Output the [X, Y] coordinate of the center of the cell containing the given text.  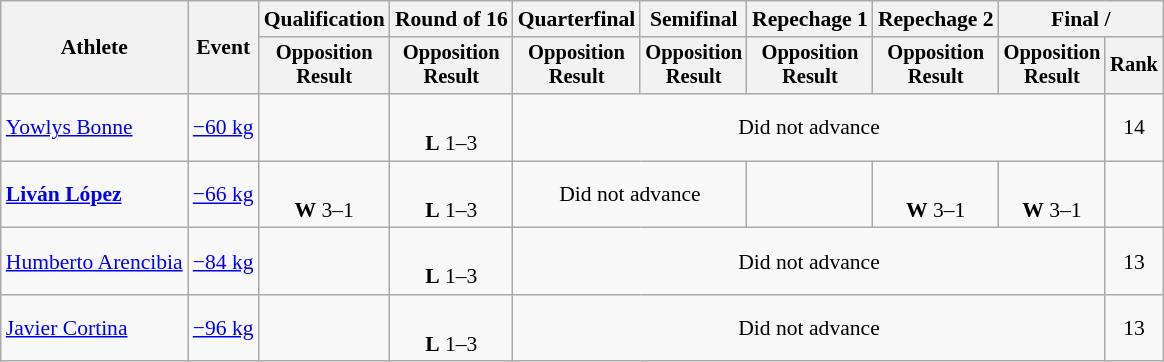
Yowlys Bonne [94, 128]
Event [224, 48]
−66 kg [224, 194]
Final / [1081, 19]
Round of 16 [452, 19]
14 [1134, 128]
Repechage 1 [810, 19]
−96 kg [224, 328]
−84 kg [224, 262]
Liván López [94, 194]
Semifinal [694, 19]
Qualification [324, 19]
Rank [1134, 66]
Javier Cortina [94, 328]
Athlete [94, 48]
Humberto Arencibia [94, 262]
Quarterfinal [577, 19]
−60 kg [224, 128]
Repechage 2 [936, 19]
